Scan for the cell matching the given text and deliver its [x, y] coordinate at center. 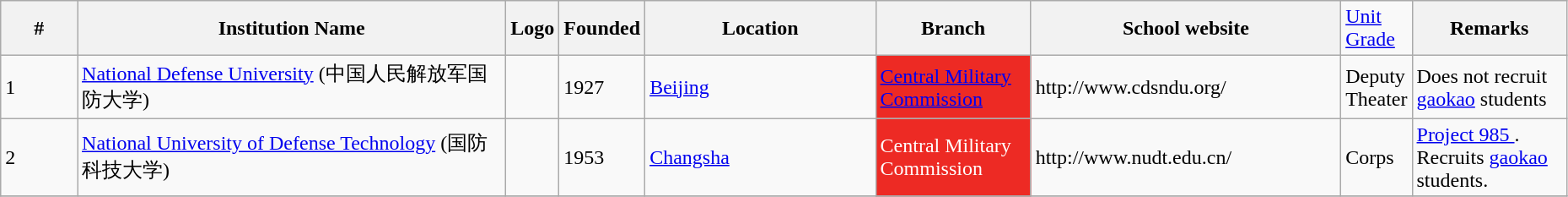
Unit Grade [1377, 29]
Logo [533, 29]
Corps [1377, 157]
http://www.cdsndu.org/ [1186, 87]
1 [39, 87]
Does not recruit gaokao students [1490, 87]
Location [761, 29]
Project 985 . Recruits gaokao students. [1490, 157]
Branch [953, 29]
Changsha [761, 157]
Institution Name [292, 29]
http://www.nudt.edu.cn/ [1186, 157]
1927 [602, 87]
Remarks [1490, 29]
# [39, 29]
Founded [602, 29]
Beijing [761, 87]
National Defense University (中国人民解放军国防大学) [292, 87]
National University of Defense Technology (国防科技大学) [292, 157]
1953 [602, 157]
2 [39, 157]
Deputy Theater [1377, 87]
School website [1186, 29]
